Detect which cell encompasses the target text, then output its (x, y) center coordinate. 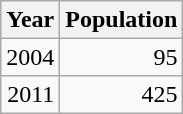
2004 (30, 56)
95 (122, 56)
Population (122, 20)
Year (30, 20)
2011 (30, 94)
425 (122, 94)
